Extract the (x, y) coordinate from the center of the cell holding the provided text.  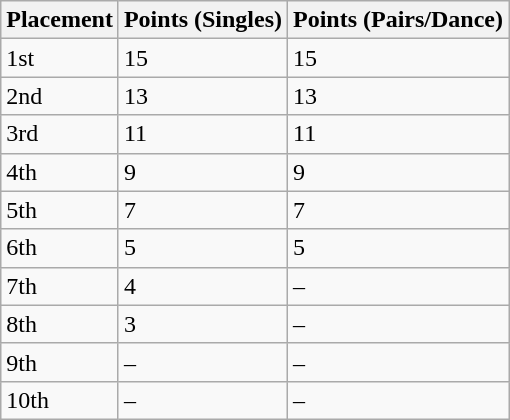
Points (Singles) (202, 20)
6th (60, 248)
Points (Pairs/Dance) (398, 20)
9th (60, 362)
Placement (60, 20)
8th (60, 324)
3 (202, 324)
7th (60, 286)
1st (60, 58)
4th (60, 172)
10th (60, 400)
5th (60, 210)
4 (202, 286)
2nd (60, 96)
3rd (60, 134)
